Return (x, y) of the center of cell containing provided text 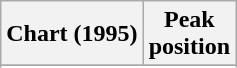
Peakposition (189, 34)
Chart (1995) (72, 34)
